Locate the cell with the specified text and output its [X, Y] center coordinate. 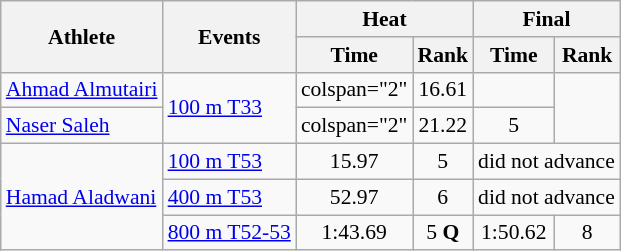
52.97 [354, 197]
Events [230, 36]
15.97 [354, 162]
Ahmad Almutairi [82, 90]
Athlete [82, 36]
5 Q [442, 233]
6 [442, 197]
1:50.62 [514, 233]
400 m T53 [230, 197]
Naser Saleh [82, 126]
100 m T53 [230, 162]
1:43.69 [354, 233]
16.61 [442, 90]
8 [586, 233]
21.22 [442, 126]
100 m T33 [230, 108]
Final [546, 19]
800 m T52-53 [230, 233]
Hamad Aladwani [82, 198]
Heat [384, 19]
